Detect which cell encompasses the target text, then output its (x, y) center coordinate. 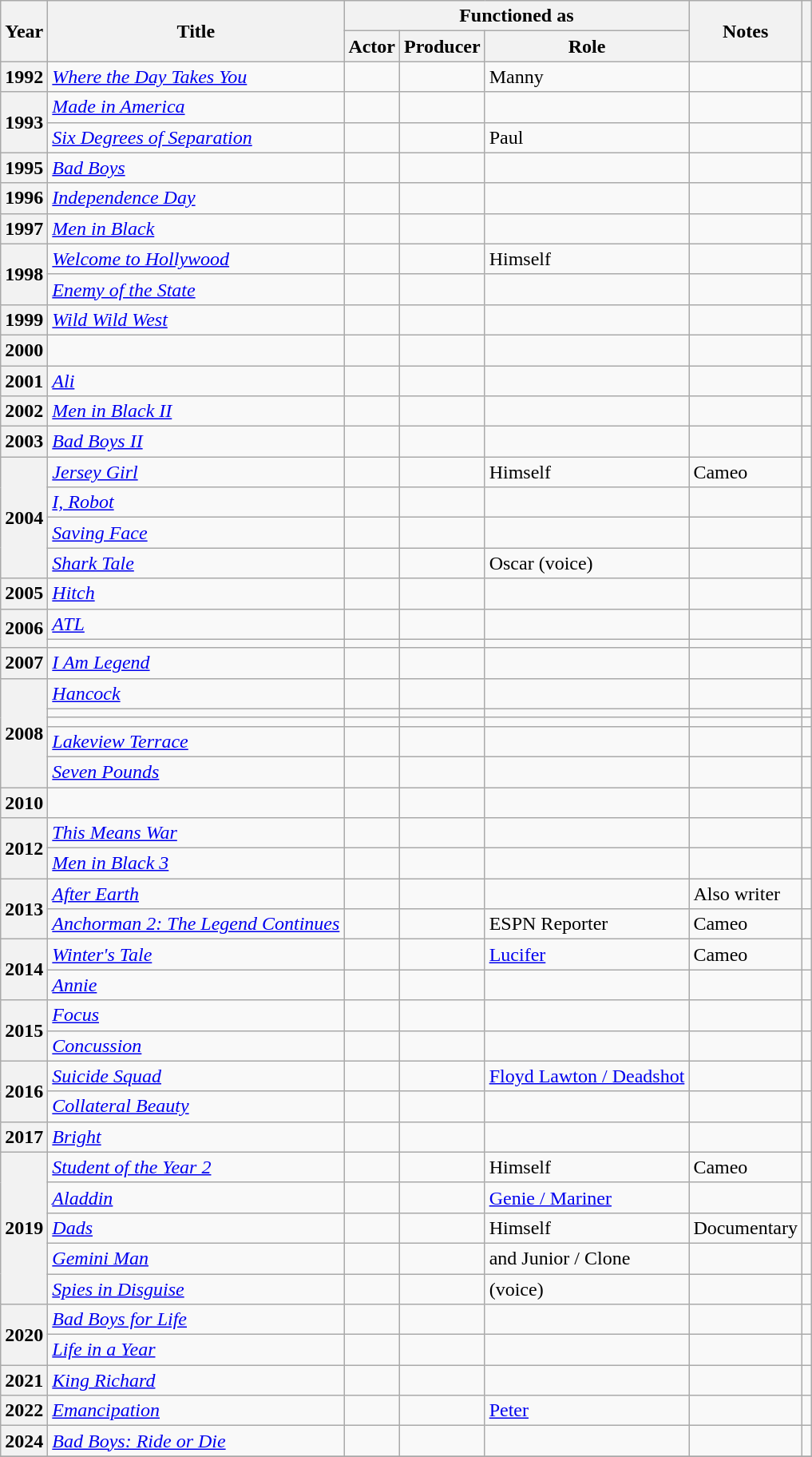
Genie / Mariner (587, 1197)
2013 (24, 909)
Manny (587, 77)
2016 (24, 1091)
ESPN Reporter (587, 924)
2002 (24, 411)
2004 (24, 518)
2005 (24, 594)
Peter (587, 1411)
King Richard (196, 1380)
2007 (24, 663)
Seven Pounds (196, 772)
Functioned as (517, 16)
Shark Tale (196, 563)
Aladdin (196, 1197)
2000 (24, 350)
2012 (24, 848)
Notes (746, 31)
Year (24, 31)
2010 (24, 803)
1999 (24, 320)
Student of the Year 2 (196, 1167)
2003 (24, 442)
Hitch (196, 594)
Dads (196, 1228)
Title (196, 31)
and Junior / Clone (587, 1258)
After Earth (196, 894)
Lakeview Terrace (196, 741)
Hancock (196, 693)
2014 (24, 970)
2020 (24, 1335)
Documentary (746, 1228)
(voice) (587, 1288)
1992 (24, 77)
Where the Day Takes You (196, 77)
Men in Black 3 (196, 863)
Oscar (voice) (587, 563)
Made in America (196, 107)
2022 (24, 1411)
Men in Black II (196, 411)
Lucifer (587, 955)
Independence Day (196, 198)
Saving Face (196, 533)
Focus (196, 1015)
Life in a Year (196, 1350)
2017 (24, 1137)
Suicide Squad (196, 1076)
2024 (24, 1441)
2008 (24, 732)
Paul (587, 137)
Emancipation (196, 1411)
Anchorman 2: The Legend Continues (196, 924)
2021 (24, 1380)
1998 (24, 274)
I Am Legend (196, 663)
Ali (196, 381)
Six Degrees of Separation (196, 137)
Floyd Lawton / Deadshot (587, 1076)
This Means War (196, 833)
Also writer (746, 894)
2015 (24, 1030)
Jersey Girl (196, 472)
2019 (24, 1228)
Bad Boys II (196, 442)
Annie (196, 985)
Men in Black (196, 228)
2006 (24, 628)
Enemy of the State (196, 289)
1993 (24, 122)
Actor (372, 46)
Bad Boys for Life (196, 1320)
2001 (24, 381)
Wild Wild West (196, 320)
Concussion (196, 1046)
Producer (442, 46)
Bright (196, 1137)
1997 (24, 228)
Welcome to Hollywood (196, 259)
Winter's Tale (196, 955)
Gemini Man (196, 1258)
I, Robot (196, 502)
ATL (196, 624)
Collateral Beauty (196, 1106)
Bad Boys: Ride or Die (196, 1441)
Spies in Disguise (196, 1288)
Bad Boys (196, 168)
1996 (24, 198)
Role (587, 46)
1995 (24, 168)
